Scan for the cell matching the given text and deliver its (x, y) coordinate at center. 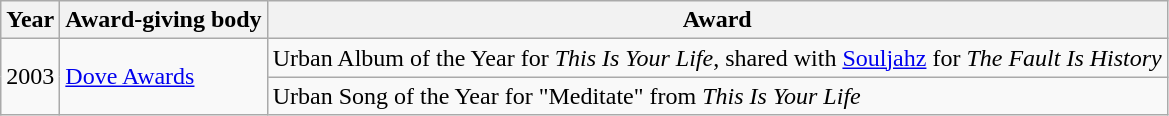
2003 (30, 77)
Urban Song of the Year for "Meditate" from This Is Your Life (717, 96)
Urban Album of the Year for This Is Your Life, shared with Souljahz for The Fault Is History (717, 58)
Award (717, 20)
Award-giving body (164, 20)
Dove Awards (164, 77)
Year (30, 20)
